Determine the [x, y] coordinate at the center of the cell enclosing the given text.  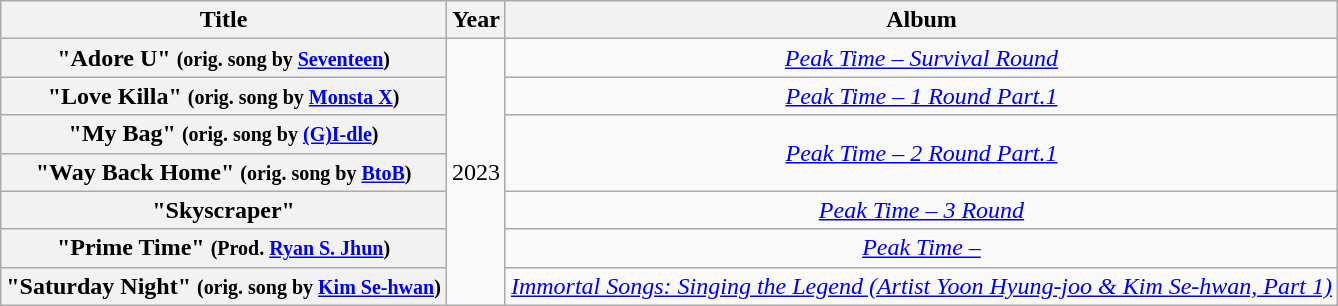
Peak Time – 2 Round Part.1 [921, 153]
"Skyscraper" [224, 210]
2023 [476, 172]
Immortal Songs: Singing the Legend (Artist Yoon Hyung-joo & Kim Se-hwan, Part 1) [921, 286]
"My Bag" (orig. song by (G)I-dle) [224, 134]
"Prime Time" (Prod. Ryan S. Jhun) [224, 248]
Album [921, 20]
"Love Killa" (orig. song by Monsta X) [224, 96]
Peak Time – 3 Round [921, 210]
"Way Back Home" (orig. song by BtoB) [224, 172]
"Adore U" (orig. song by Seventeen) [224, 58]
Peak Time – Survival Round [921, 58]
Peak Time – 1 Round Part.1 [921, 96]
"Saturday Night" (orig. song by Kim Se-hwan) [224, 286]
Title [224, 20]
Year [476, 20]
Peak Time – [921, 248]
